For the text-containing cell, return its midpoint in (X, Y) coordinate format. 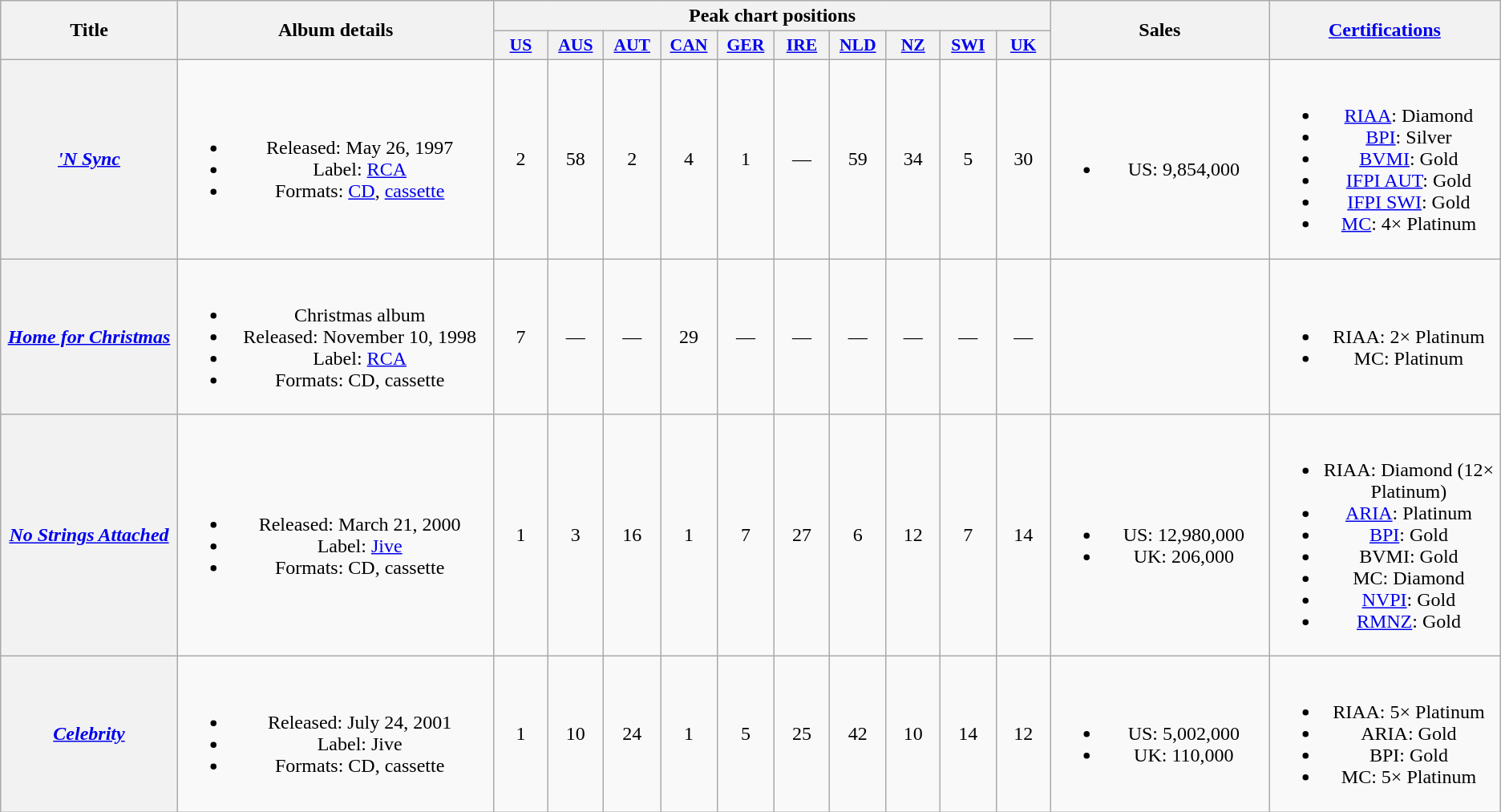
Celebrity (90, 734)
Released: May 26, 1997Label: RCAFormats: CD, cassette (335, 159)
3 (576, 535)
Released: July 24, 2001Label: JiveFormats: CD, cassette (335, 734)
CAN (690, 46)
US: 5,002,000UK: 110,000 (1159, 734)
27 (802, 535)
Sales (1159, 30)
Title (90, 30)
'N Sync (90, 159)
RIAA: Diamond (12× Platinum)ARIA: PlatinumBPI: GoldBVMI: GoldMC: DiamondNVPI: GoldRMNZ: Gold (1386, 535)
SWI (968, 46)
No Strings Attached (90, 535)
US (521, 46)
GER (746, 46)
US: 12,980,000UK: 206,000 (1159, 535)
30 (1023, 159)
42 (858, 734)
34 (912, 159)
Home for Christmas (90, 336)
NLD (858, 46)
RIAA: DiamondBPI: SilverBVMI: GoldIFPI AUT: GoldIFPI SWI: GoldMC: 4× Platinum (1386, 159)
AUS (576, 46)
RIAA: 2× PlatinumMC: Platinum (1386, 336)
Certifications (1386, 30)
25 (802, 734)
6 (858, 535)
24 (632, 734)
16 (632, 535)
Christmas albumReleased: November 10, 1998Label: RCAFormats: CD, cassette (335, 336)
29 (690, 336)
Album details (335, 30)
UK (1023, 46)
RIAA: 5× PlatinumARIA: GoldBPI: GoldMC: 5× Platinum (1386, 734)
AUT (632, 46)
US: 9,854,000 (1159, 159)
59 (858, 159)
4 (690, 159)
Released: March 21, 2000Label: JiveFormats: CD, cassette (335, 535)
58 (576, 159)
NZ (912, 46)
Peak chart positions (772, 16)
IRE (802, 46)
